Capture the cell that displays the provided text and extract its [x, y] central coordinate. 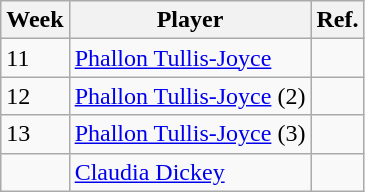
Claudia Dickey [190, 172]
Phallon Tullis-Joyce (3) [190, 134]
12 [35, 96]
Ref. [338, 20]
Week [35, 20]
Phallon Tullis-Joyce [190, 58]
11 [35, 58]
Phallon Tullis-Joyce (2) [190, 96]
Player [190, 20]
13 [35, 134]
